Detect which cell encompasses the target text, then output its (X, Y) center coordinate. 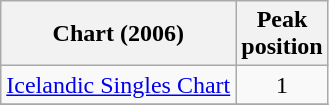
1 (282, 85)
Chart (2006) (118, 34)
Peakposition (282, 34)
Icelandic Singles Chart (118, 85)
